Return (X, Y) of the center of cell containing provided text 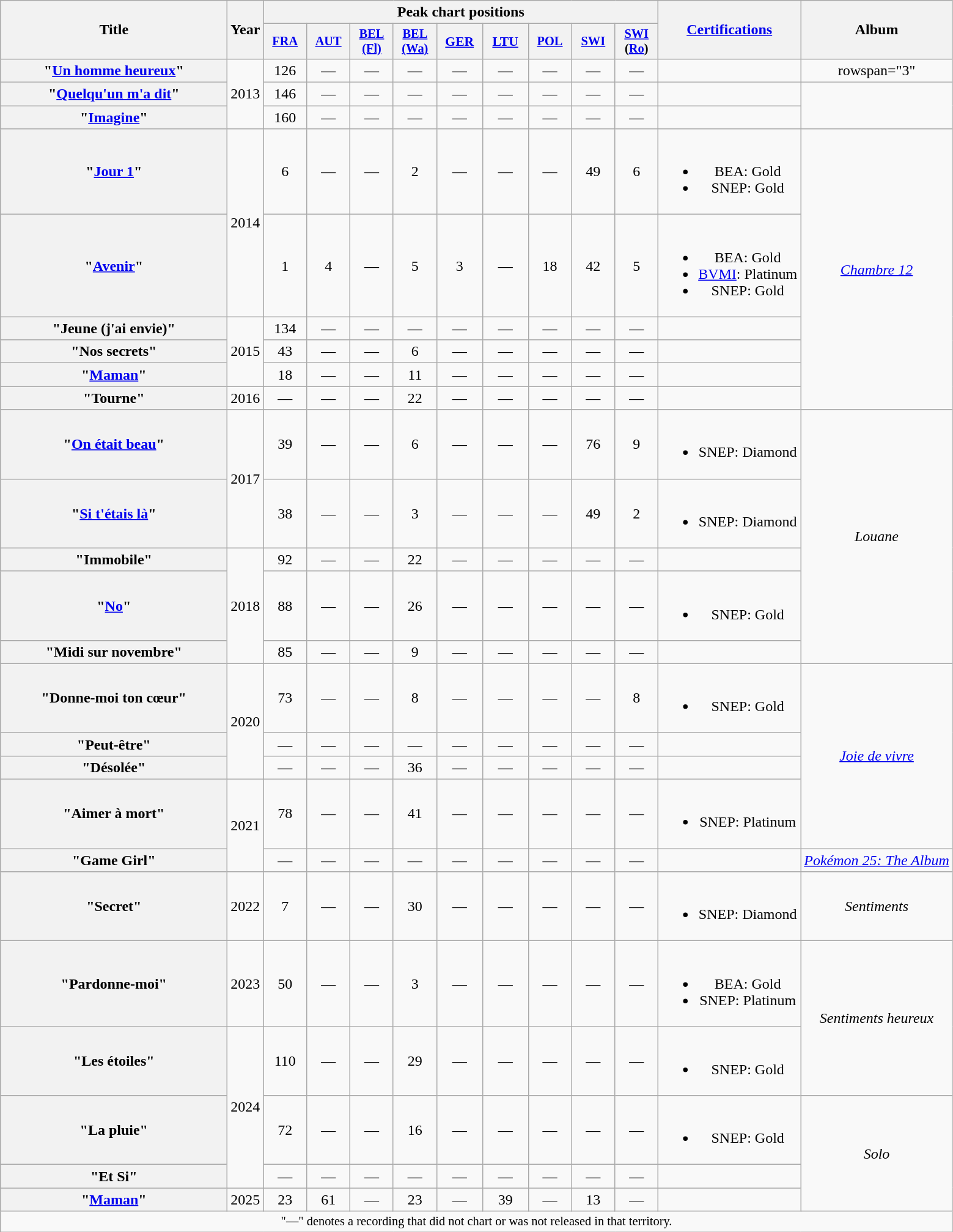
"Un homme heureux" (114, 70)
"Jeune (j'ai envie)" (114, 328)
"Désolée" (114, 767)
"Imagine" (114, 117)
126 (285, 70)
88 (285, 605)
29 (414, 1061)
76 (593, 444)
BEA: GoldBVMI: PlatinumSNEP: Gold (730, 265)
"Secret" (114, 906)
Sentiments heureux (877, 1019)
146 (285, 94)
7 (285, 906)
30 (414, 906)
110 (285, 1061)
43 (285, 352)
2015 (246, 352)
Year (246, 30)
"Tourne" (114, 398)
72 (285, 1130)
1 (285, 265)
2020 (246, 721)
"La pluie" (114, 1130)
POL (550, 42)
Album (877, 30)
SWI (593, 42)
"Et Si" (114, 1176)
LTU (505, 42)
160 (285, 117)
"—" denotes a recording that did not chart or was not released in that territory. (477, 1222)
78 (285, 814)
4 (329, 265)
42 (593, 265)
26 (414, 605)
36 (414, 767)
"Pardonne-moi" (114, 984)
2017 (246, 479)
Title (114, 30)
Certifications (730, 30)
41 (414, 814)
SNEP: Platinum (730, 814)
"Nos secrets" (114, 352)
"Quelqu'un m'a dit" (114, 94)
2021 (246, 825)
"Immobile" (114, 559)
2018 (246, 605)
"Donne-moi ton cœur" (114, 698)
"Aimer à mort" (114, 814)
Louane (877, 537)
BEL(Fl) (372, 42)
"Game Girl" (114, 860)
Solo (877, 1153)
Chambre 12 (877, 269)
13 (593, 1200)
GER (460, 42)
2024 (246, 1107)
38 (285, 514)
92 (285, 559)
2013 (246, 94)
2014 (246, 223)
"Jour 1" (114, 172)
"Peut-être" (114, 744)
50 (285, 984)
"On était beau" (114, 444)
2023 (246, 984)
2016 (246, 398)
Joie de vivre (877, 756)
"Si t'étais là" (114, 514)
61 (329, 1200)
"No" (114, 605)
11 (414, 375)
Pokémon 25: The Album (877, 860)
85 (285, 652)
16 (414, 1130)
2025 (246, 1200)
"Midi sur novembre" (114, 652)
Peak chart positions (461, 12)
SWI(Ro) (637, 42)
2022 (246, 906)
AUT (329, 42)
rowspan="3" (877, 70)
BEA: GoldSNEP: Platinum (730, 984)
BEL(Wa) (414, 42)
FRA (285, 42)
BEA: GoldSNEP: Gold (730, 172)
73 (285, 698)
134 (285, 328)
Sentiments (877, 906)
"Les étoiles" (114, 1061)
"Avenir" (114, 265)
